Determine the [x, y] coordinate at the center of the cell enclosing the given text.  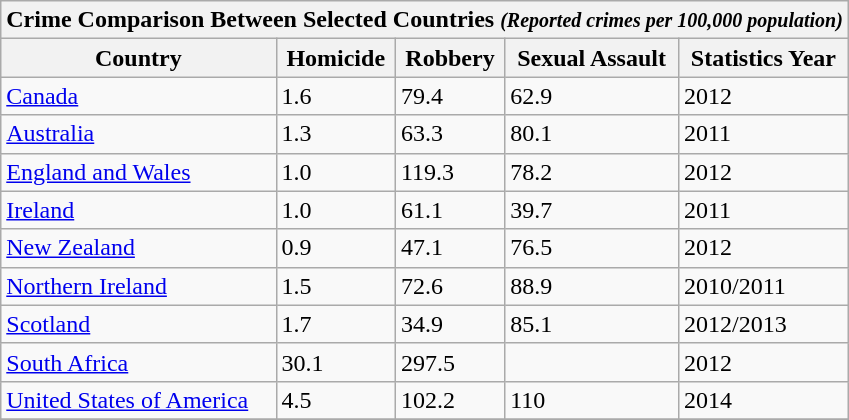
England and Wales [138, 172]
Statistics Year [763, 58]
Australia [138, 134]
1.6 [336, 96]
63.3 [450, 134]
110 [592, 400]
New Zealand [138, 248]
78.2 [592, 172]
2010/2011 [763, 286]
United States of America [138, 400]
76.5 [592, 248]
79.4 [450, 96]
2012/2013 [763, 324]
Country [138, 58]
Northern Ireland [138, 286]
30.1 [336, 362]
Sexual Assault [592, 58]
119.3 [450, 172]
88.9 [592, 286]
34.9 [450, 324]
72.6 [450, 286]
1.3 [336, 134]
Robbery [450, 58]
102.2 [450, 400]
61.1 [450, 210]
South Africa [138, 362]
297.5 [450, 362]
Homicide [336, 58]
62.9 [592, 96]
0.9 [336, 248]
Canada [138, 96]
47.1 [450, 248]
Ireland [138, 210]
Crime Comparison Between Selected Countries (Reported crimes per 100,000 population) [425, 20]
2014 [763, 400]
4.5 [336, 400]
39.7 [592, 210]
Scotland [138, 324]
85.1 [592, 324]
1.7 [336, 324]
1.5 [336, 286]
80.1 [592, 134]
